Scan for the cell matching the given text and deliver its (X, Y) coordinate at center. 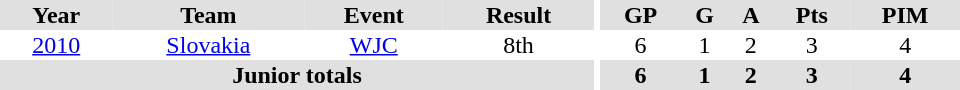
Event (374, 15)
WJC (374, 45)
Slovakia (208, 45)
8th (518, 45)
Year (56, 15)
PIM (905, 15)
G (705, 15)
A (750, 15)
Pts (812, 15)
Junior totals (297, 75)
2010 (56, 45)
Team (208, 15)
GP (641, 15)
Result (518, 15)
